Detect which cell encompasses the target text, then output its (x, y) center coordinate. 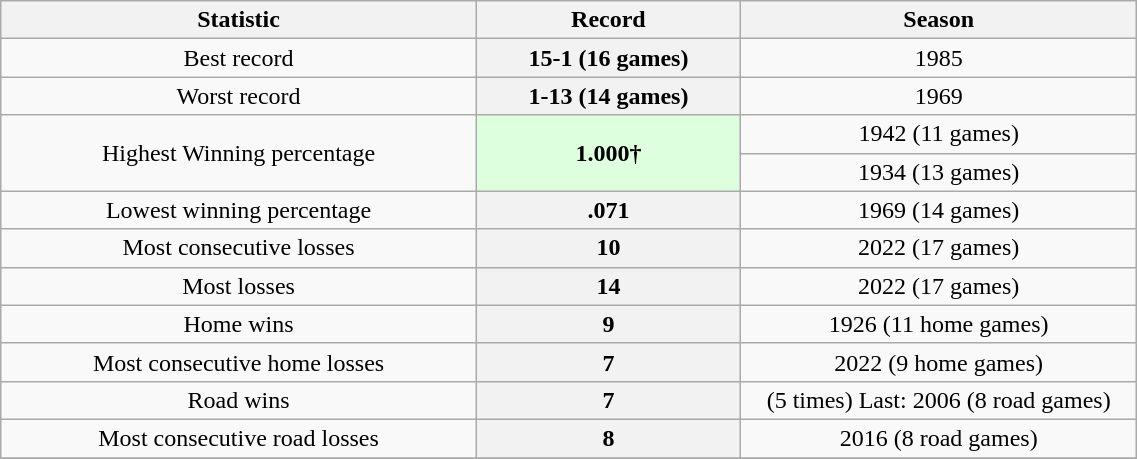
(5 times) Last: 2006 (8 road games) (939, 400)
1-13 (14 games) (608, 96)
Season (939, 20)
1985 (939, 58)
.071 (608, 210)
Most consecutive road losses (239, 438)
Most consecutive losses (239, 248)
10 (608, 248)
1.000† (608, 153)
Statistic (239, 20)
Most losses (239, 286)
Highest Winning percentage (239, 153)
9 (608, 324)
Home wins (239, 324)
Best record (239, 58)
1934 (13 games) (939, 172)
1926 (11 home games) (939, 324)
Record (608, 20)
2022 (9 home games) (939, 362)
1969 (14 games) (939, 210)
Road wins (239, 400)
Most consecutive home losses (239, 362)
8 (608, 438)
15-1 (16 games) (608, 58)
Lowest winning percentage (239, 210)
Worst record (239, 96)
1942 (11 games) (939, 134)
1969 (939, 96)
2016 (8 road games) (939, 438)
14 (608, 286)
